Detect which cell encompasses the target text, then output its (X, Y) center coordinate. 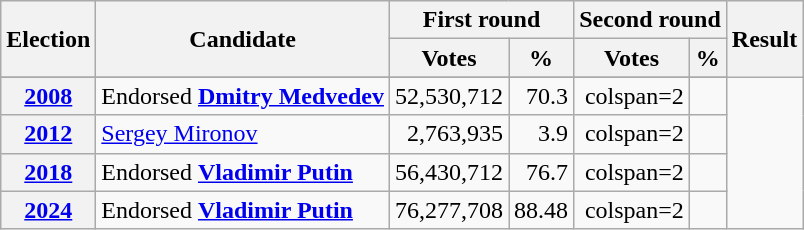
Endorsed Dmitry Medvedev (243, 96)
88.48 (542, 210)
Election (48, 39)
3.9 (542, 134)
2008 (48, 96)
2,763,935 (448, 134)
52,530,712 (448, 96)
Sergey Mironov (243, 134)
76,277,708 (448, 210)
2018 (48, 172)
First round (481, 20)
2012 (48, 134)
70.3 (542, 96)
Second round (650, 20)
76.7 (542, 172)
56,430,712 (448, 172)
2024 (48, 210)
Result (764, 39)
Candidate (243, 39)
